From the cell containing the given text, extract its center point as [x, y] coordinate. 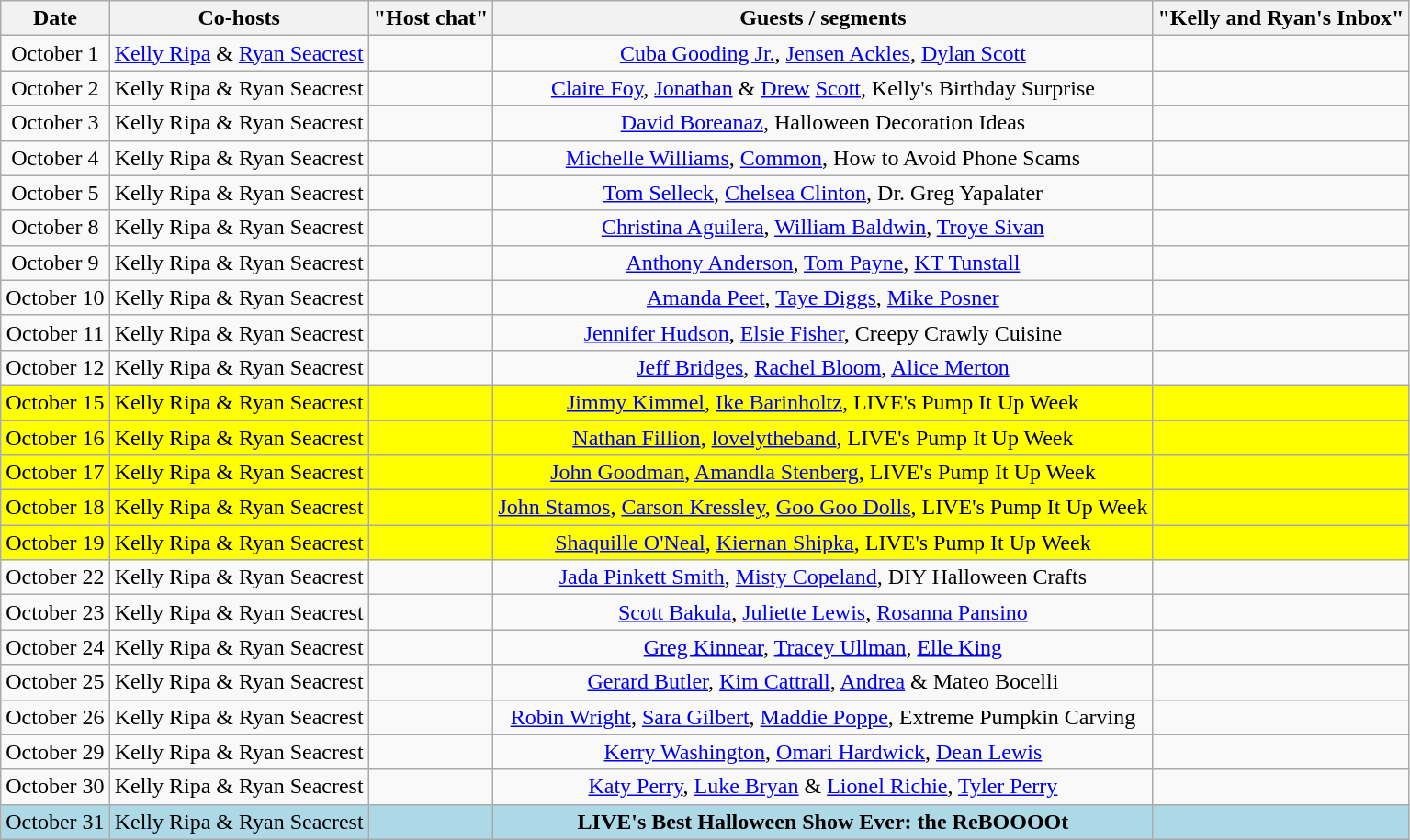
October 22 [55, 577]
October 10 [55, 297]
Jeff Bridges, Rachel Bloom, Alice Merton [823, 367]
LIVE's Best Halloween Show Ever: the ReBOOOOt [823, 822]
Amanda Peet, Taye Diggs, Mike Posner [823, 297]
John Stamos, Carson Kressley, Goo Goo Dolls, LIVE's Pump It Up Week [823, 508]
Scott Bakula, Juliette Lewis, Rosanna Pansino [823, 612]
October 1 [55, 53]
October 18 [55, 508]
October 15 [55, 402]
David Boreanaz, Halloween Decoration Ideas [823, 123]
Guests / segments [823, 18]
October 4 [55, 158]
Katy Perry, Luke Bryan & Lionel Richie, Tyler Perry [823, 787]
Co-hosts [239, 18]
"Kelly and Ryan's Inbox" [1280, 18]
Anthony Anderson, Tom Payne, KT Tunstall [823, 263]
October 17 [55, 473]
Christina Aguilera, William Baldwin, Troye Sivan [823, 228]
October 16 [55, 438]
Jennifer Hudson, Elsie Fisher, Creepy Crawly Cuisine [823, 332]
October 9 [55, 263]
October 12 [55, 367]
October 23 [55, 612]
Robin Wright, Sara Gilbert, Maddie Poppe, Extreme Pumpkin Carving [823, 717]
Michelle Williams, Common, How to Avoid Phone Scams [823, 158]
October 5 [55, 193]
Jimmy Kimmel, Ike Barinholtz, LIVE's Pump It Up Week [823, 402]
October 3 [55, 123]
Gerard Butler, Kim Cattrall, Andrea & Mateo Bocelli [823, 682]
Greg Kinnear, Tracey Ullman, Elle King [823, 647]
Kerry Washington, Omari Hardwick, Dean Lewis [823, 752]
Claire Foy, Jonathan & Drew Scott, Kelly's Birthday Surprise [823, 88]
Shaquille O'Neal, Kiernan Shipka, LIVE's Pump It Up Week [823, 543]
John Goodman, Amandla Stenberg, LIVE's Pump It Up Week [823, 473]
October 25 [55, 682]
October 8 [55, 228]
Cuba Gooding Jr., Jensen Ackles, Dylan Scott [823, 53]
October 30 [55, 787]
October 11 [55, 332]
October 31 [55, 822]
October 26 [55, 717]
Tom Selleck, Chelsea Clinton, Dr. Greg Yapalater [823, 193]
October 24 [55, 647]
"Host chat" [431, 18]
October 29 [55, 752]
Jada Pinkett Smith, Misty Copeland, DIY Halloween Crafts [823, 577]
October 19 [55, 543]
Nathan Fillion, lovelytheband, LIVE's Pump It Up Week [823, 438]
Date [55, 18]
October 2 [55, 88]
